Return the (x, y) coordinate for the center point of the cell that contains the specified text.  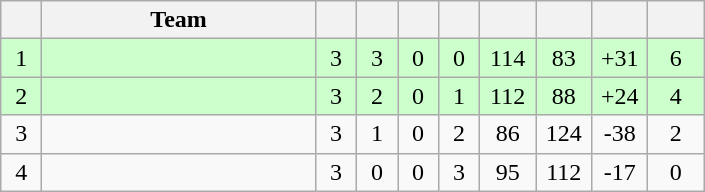
+31 (620, 58)
86 (508, 134)
83 (564, 58)
6 (676, 58)
-17 (620, 172)
124 (564, 134)
+24 (620, 96)
88 (564, 96)
Team (179, 20)
-38 (620, 134)
95 (508, 172)
114 (508, 58)
